Capture the cell that displays the provided text and extract its [X, Y] central coordinate. 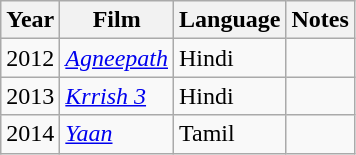
Notes [320, 20]
2013 [30, 96]
Krrish 3 [117, 96]
Yaan [117, 134]
2014 [30, 134]
Language [230, 20]
Year [30, 20]
2012 [30, 58]
Tamil [230, 134]
Agneepath [117, 58]
Film [117, 20]
